Capture the cell that displays the provided text and extract its [x, y] central coordinate. 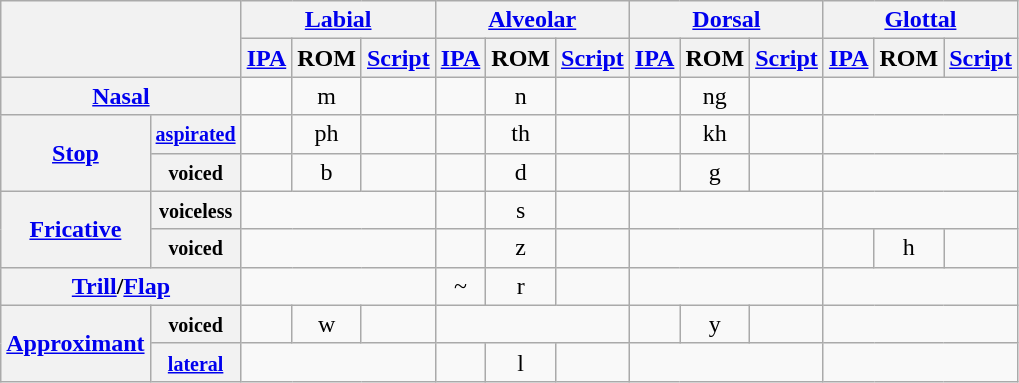
Alveolar [532, 20]
r [521, 286]
s [521, 210]
lateral [196, 362]
Approximant [76, 343]
Glottal [920, 20]
voiceless [196, 210]
ph [327, 134]
y [715, 324]
aspirated [196, 134]
kh [715, 134]
h [909, 248]
m [327, 96]
~ [460, 286]
g [715, 172]
th [521, 134]
Nasal [121, 96]
Fricative [76, 229]
ng [715, 96]
w [327, 324]
Dorsal [726, 20]
n [521, 96]
Stop [76, 153]
b [327, 172]
Trill/Flap [121, 286]
Labial [338, 20]
l [521, 362]
z [521, 248]
d [521, 172]
